Search for the cell housing the specified text and yield its (X, Y) center coordinate. 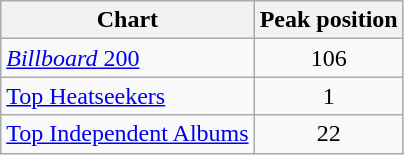
Billboard 200 (128, 58)
1 (328, 96)
22 (328, 134)
Top Independent Albums (128, 134)
Peak position (328, 20)
Top Heatseekers (128, 96)
Chart (128, 20)
106 (328, 58)
